Return (X, Y) of the center of cell containing provided text 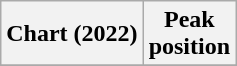
Peakposition (189, 34)
Chart (2022) (72, 34)
